Scan for the cell matching the given text and deliver its (X, Y) coordinate at center. 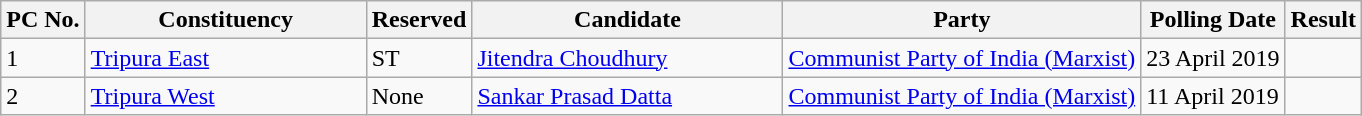
2 (43, 96)
Reserved (419, 20)
Party (962, 20)
PC No. (43, 20)
Jitendra Choudhury (628, 58)
23 April 2019 (1213, 58)
Candidate (628, 20)
Tripura East (226, 58)
Constituency (226, 20)
1 (43, 58)
ST (419, 58)
Result (1323, 20)
Sankar Prasad Datta (628, 96)
11 April 2019 (1213, 96)
Polling Date (1213, 20)
Tripura West (226, 96)
None (419, 96)
